For the text-containing cell, return its midpoint in (X, Y) coordinate format. 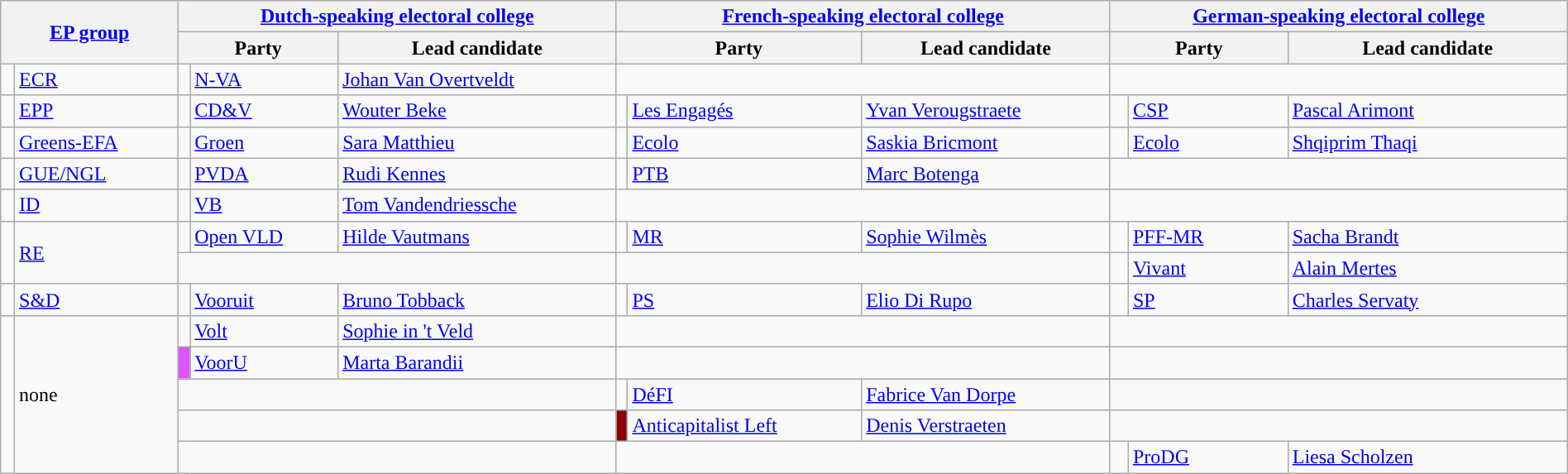
Marta Barandii (477, 362)
Les Engagés (744, 111)
CSP (1207, 111)
Dutch-speaking electoral college (397, 17)
GUE/NGL (97, 174)
Hilde Vautmans (477, 237)
Bruno Tobback (477, 299)
DéFI (744, 395)
CD&V (265, 111)
Rudi Kennes (477, 174)
EP group (89, 32)
Sophie Wilmès (986, 237)
Groen (265, 142)
Liesa Scholzen (1427, 457)
PFF-MR (1207, 237)
SP (1207, 299)
Wouter Beke (477, 111)
Vivant (1207, 268)
French-speaking electoral college (863, 17)
RE (97, 252)
Elio Di Rupo (986, 299)
EPP (97, 111)
none (97, 394)
Vooruit (265, 299)
Open VLD (265, 237)
Charles Servaty (1427, 299)
MR (744, 237)
German-speaking electoral college (1338, 17)
PS (744, 299)
Pascal Arimont (1427, 111)
VoorU (265, 362)
Sara Matthieu (477, 142)
Saskia Bricmont (986, 142)
Anticapitalist Left (744, 426)
Shqiprim Thaqi (1427, 142)
Fabrice Van Dorpe (986, 395)
PTB (744, 174)
ECR (97, 79)
Johan Van Overtveldt (477, 79)
ProDG (1207, 457)
Alain Mertes (1427, 268)
S&D (97, 299)
ID (97, 205)
PVDA (265, 174)
Yvan Verougstraete (986, 111)
Greens-EFA (97, 142)
Volt (265, 331)
Tom Vandendriessche (477, 205)
N-VA (265, 79)
Denis Verstraeten (986, 426)
Sophie in 't Veld (477, 331)
VB (265, 205)
Marc Botenga (986, 174)
Sacha Brandt (1427, 237)
